Identify which cell holds the provided text, then report its [X, Y] central coordinate. 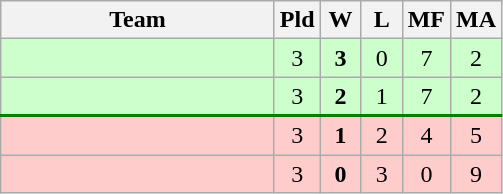
4 [426, 136]
5 [476, 136]
MF [426, 20]
W [340, 20]
Team [138, 20]
L [382, 20]
Pld [297, 20]
9 [476, 173]
MA [476, 20]
